Return the [X, Y] coordinate for the center point of the cell that contains the specified text.  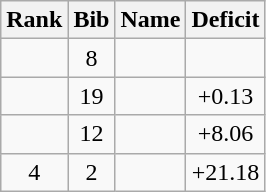
Rank [34, 20]
+21.18 [226, 172]
+8.06 [226, 134]
19 [92, 96]
+0.13 [226, 96]
Bib [92, 20]
4 [34, 172]
Name [150, 20]
2 [92, 172]
Deficit [226, 20]
12 [92, 134]
8 [92, 58]
